For the text-containing cell, return its midpoint in [x, y] coordinate format. 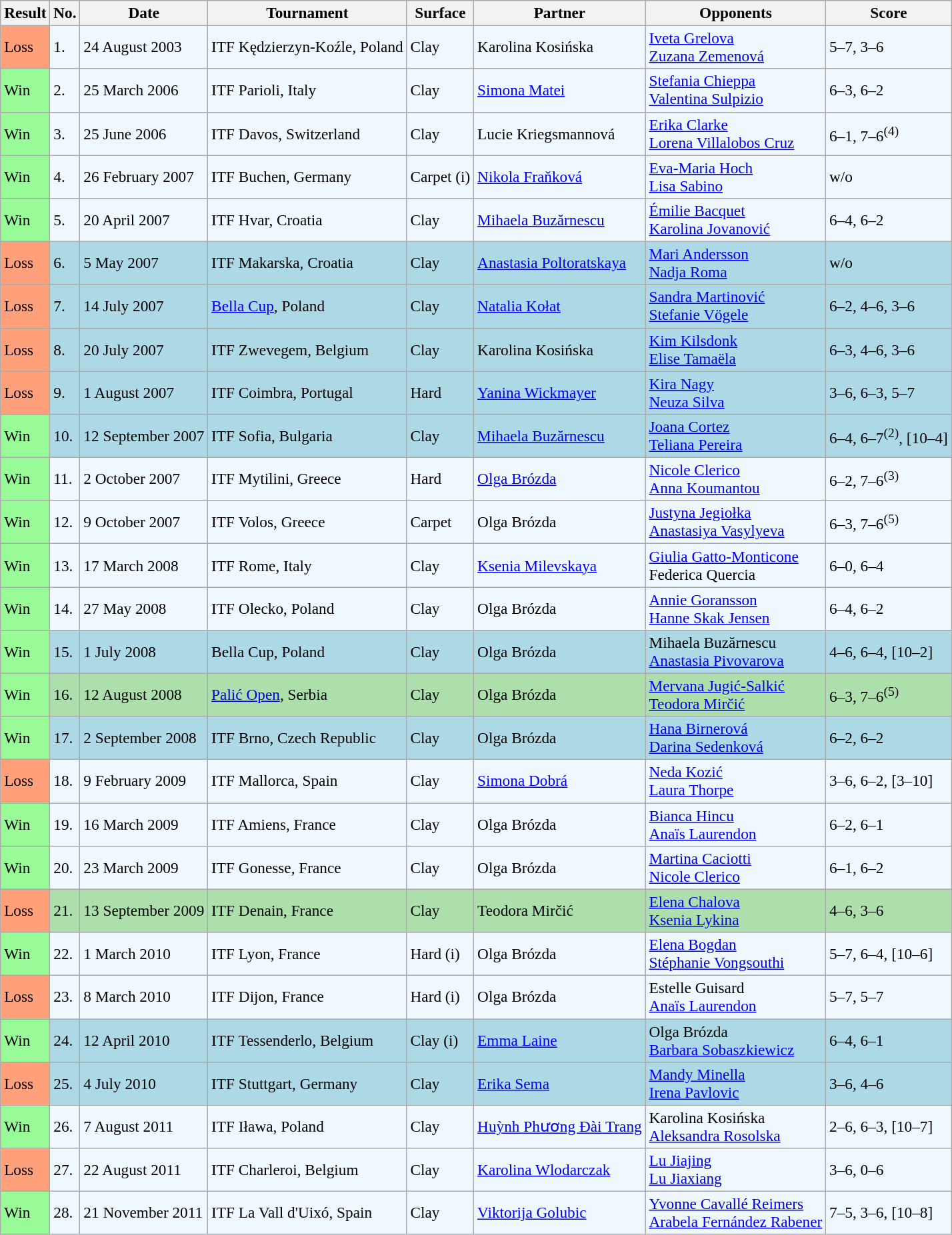
Neda Kozić Laura Thorpe [736, 781]
5–7, 5–7 [889, 997]
24 August 2003 [144, 47]
ITF Zwevegem, Belgium [307, 349]
No. [65, 13]
Ksenia Milevskaya [560, 565]
17. [65, 738]
Karolina Kosińska Aleksandra Rosolska [736, 1126]
Surface [440, 13]
1 August 2007 [144, 392]
5 May 2007 [144, 263]
22 August 2011 [144, 1169]
8. [65, 349]
Mervana Jugić-Salkić Teodora Mirčić [736, 694]
14 July 2007 [144, 307]
Sandra Martinović Stefanie Vögele [736, 307]
Elena Bogdan Stéphanie Vongsouthi [736, 953]
15. [65, 652]
2 September 2008 [144, 738]
Tournament [307, 13]
Stefania Chieppa Valentina Sulpizio [736, 91]
24. [65, 1040]
ITF Brno, Czech Republic [307, 738]
Nicole Clerico Anna Koumantou [736, 479]
ITF Davos, Switzerland [307, 133]
Lucie Kriegsmannová [560, 133]
Bianca Hincu Anaïs Laurendon [736, 824]
3–6, 0–6 [889, 1169]
4 July 2010 [144, 1084]
Annie Goransson Hanne Skak Jensen [736, 608]
20. [65, 868]
6. [65, 263]
ITF Olecko, Poland [307, 608]
3–6, 6–2, [3–10] [889, 781]
19. [65, 824]
9. [65, 392]
Hana Birnerová Darina Sedenková [736, 738]
Olga Brózda Barbara Sobaszkiewicz [736, 1040]
Eva-Maria Hoch Lisa Sabino [736, 176]
12 September 2007 [144, 436]
5–7, 6–4, [10–6] [889, 953]
26 February 2007 [144, 176]
ITF Parioli, Italy [307, 91]
8 March 2010 [144, 997]
2 October 2007 [144, 479]
ITF Lyon, France [307, 953]
Giulia Gatto-Monticone Federica Quercia [736, 565]
4–6, 3–6 [889, 910]
2–6, 6–3, [10–7] [889, 1126]
13. [65, 565]
ITF Makarska, Croatia [307, 263]
Estelle Guisard Anaïs Laurendon [736, 997]
4–6, 6–4, [10–2] [889, 652]
ITF Rome, Italy [307, 565]
Result [25, 13]
21. [65, 910]
Justyna Jegiołka Anastasiya Vasylyeva [736, 523]
ITF Charleroi, Belgium [307, 1169]
5–7, 3–6 [889, 47]
1 March 2010 [144, 953]
12. [65, 523]
Score [889, 13]
ITF Mytilini, Greece [307, 479]
Iveta Grelova Zuzana Zemenová [736, 47]
Kim Kilsdonk Elise Tamaëla [736, 349]
Joana Cortez Teliana Pereira [736, 436]
16 March 2009 [144, 824]
Mihaela Buzărnescu Anastasia Pivovarova [736, 652]
7–5, 3–6, [10–8] [889, 1213]
ITF Denain, France [307, 910]
6–2, 4–6, 3–6 [889, 307]
Emma Laine [560, 1040]
7. [65, 307]
ITF La Vall d'Uixó, Spain [307, 1213]
Simona Dobrá [560, 781]
11. [65, 479]
6–3, 4–6, 3–6 [889, 349]
Lu Jiajing Lu Jiaxiang [736, 1169]
6–4, 6–7(2), [10–4] [889, 436]
Teodora Mirčić [560, 910]
Huỳnh Phương Đài Trang [560, 1126]
3–6, 4–6 [889, 1084]
Erika Clarke Lorena Villalobos Cruz [736, 133]
25. [65, 1084]
ITF Gonesse, France [307, 868]
27. [65, 1169]
Opponents [736, 13]
3–6, 6–3, 5–7 [889, 392]
Clay (i) [440, 1040]
25 March 2006 [144, 91]
14. [65, 608]
27 May 2008 [144, 608]
20 April 2007 [144, 220]
16. [65, 694]
ITF Iława, Poland [307, 1126]
ITF Tessenderlo, Belgium [307, 1040]
ITF Kędzierzyn-Koźle, Poland [307, 47]
9 October 2007 [144, 523]
23. [65, 997]
ITF Stuttgart, Germany [307, 1084]
Émilie Bacquet Karolina Jovanović [736, 220]
Yanina Wickmayer [560, 392]
Partner [560, 13]
26. [65, 1126]
Date [144, 13]
Viktorija Golubic [560, 1213]
6–1, 6–2 [889, 868]
13 September 2009 [144, 910]
6–1, 7–6(4) [889, 133]
Nikola Fraňková [560, 176]
17 March 2008 [144, 565]
2. [65, 91]
ITF Mallorca, Spain [307, 781]
28. [65, 1213]
Yvonne Cavallé Reimers Arabela Fernández Rabener [736, 1213]
6–2, 6–1 [889, 824]
Mari Andersson Nadja Roma [736, 263]
21 November 2011 [144, 1213]
ITF Coimbra, Portugal [307, 392]
10. [65, 436]
Elena Chalova Ksenia Lykina [736, 910]
1. [65, 47]
ITF Hvar, Croatia [307, 220]
6–2, 7–6(3) [889, 479]
ITF Buchen, Germany [307, 176]
ITF Dijon, France [307, 997]
6–0, 6–4 [889, 565]
6–4, 6–1 [889, 1040]
23 March 2009 [144, 868]
20 July 2007 [144, 349]
ITF Amiens, France [307, 824]
18. [65, 781]
22. [65, 953]
12 April 2010 [144, 1040]
6–3, 6–2 [889, 91]
4. [65, 176]
6–2, 6–2 [889, 738]
12 August 2008 [144, 694]
Simona Matei [560, 91]
7 August 2011 [144, 1126]
Anastasia Poltoratskaya [560, 263]
Kira Nagy Neuza Silva [736, 392]
Carpet (i) [440, 176]
Natalia Kołat [560, 307]
ITF Sofia, Bulgaria [307, 436]
Carpet [440, 523]
Mandy Minella Irena Pavlovic [736, 1084]
5. [65, 220]
ITF Volos, Greece [307, 523]
25 June 2006 [144, 133]
3. [65, 133]
Karolina Wlodarczak [560, 1169]
Martina Caciotti Nicole Clerico [736, 868]
1 July 2008 [144, 652]
9 February 2009 [144, 781]
Palić Open, Serbia [307, 694]
Erika Sema [560, 1084]
